Output the [x, y] coordinate of the center of the cell containing the given text.  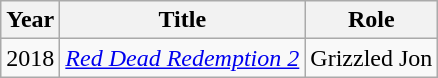
Grizzled Jon [372, 58]
2018 [30, 58]
Red Dead Redemption 2 [182, 58]
Year [30, 20]
Title [182, 20]
Role [372, 20]
